Return the [X, Y] coordinate for the center point of the cell that contains the specified text.  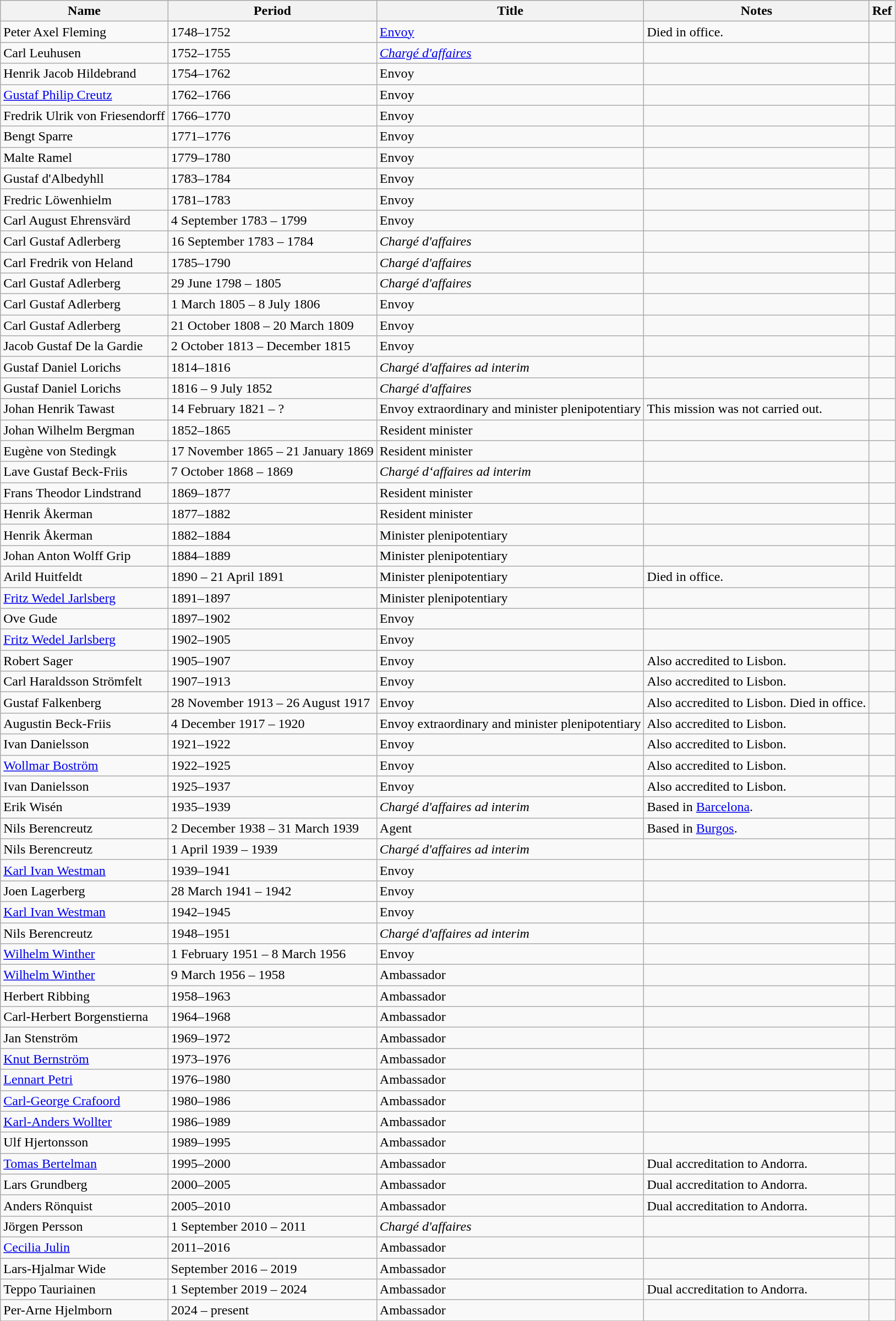
1942–1945 [272, 912]
Karl-Anders Wollter [85, 1122]
Erik Wisén [85, 807]
Period [272, 11]
Chargé d‘affaires ad interim [510, 472]
1897–1902 [272, 619]
1814–1816 [272, 367]
1785–1790 [272, 263]
1922–1925 [272, 765]
Carl August Ehrensvärd [85, 220]
Wollmar Boström [85, 765]
14 February 1821 – ? [272, 409]
1935–1939 [272, 807]
Jörgen Persson [85, 1226]
Lennart Petri [85, 1080]
Also accredited to Lisbon. Died in office. [756, 703]
1939–1941 [272, 870]
1 April 1939 – 1939 [272, 849]
2 October 1813 – December 1815 [272, 346]
Jan Stenström [85, 1038]
2024 – present [272, 1311]
Jacob Gustaf De la Gardie [85, 346]
1816 – 9 July 1852 [272, 388]
Peter Axel Fleming [85, 32]
Fredrik Ulrik von Friesendorff [85, 116]
This mission was not carried out. [756, 409]
7 October 1868 – 1869 [272, 472]
Joen Lagerberg [85, 891]
Knut Bernström [85, 1059]
1989–1995 [272, 1143]
1925–1937 [272, 786]
Herbert Ribbing [85, 996]
1 February 1951 – 8 March 1956 [272, 954]
4 September 1783 – 1799 [272, 220]
Lave Gustaf Beck-Friis [85, 472]
1902–1905 [272, 640]
Arild Huitfeldt [85, 577]
1752–1755 [272, 53]
1969–1972 [272, 1038]
Augustin Beck-Friis [85, 724]
1891–1897 [272, 597]
Cecilia Julin [85, 1247]
1 March 1805 – 8 July 1806 [272, 305]
1890 – 21 April 1891 [272, 577]
1779–1780 [272, 157]
1882–1884 [272, 535]
Per-Arne Hjelmborn [85, 1311]
21 October 1808 – 20 March 1809 [272, 325]
Fredric Löwenhielm [85, 199]
1877–1882 [272, 514]
1766–1770 [272, 116]
2011–2016 [272, 1247]
1976–1980 [272, 1080]
1973–1976 [272, 1059]
Gustaf d'Albedyhll [85, 178]
Robert Sager [85, 661]
1980–1986 [272, 1101]
Bengt Sparre [85, 137]
Ove Gude [85, 619]
Teppo Tauriainen [85, 1290]
16 September 1783 – 1784 [272, 241]
Name [85, 11]
1948–1951 [272, 933]
1754–1762 [272, 74]
1748–1752 [272, 32]
Johan Wilhelm Bergman [85, 430]
Ulf Hjertonsson [85, 1143]
Tomas Bertelman [85, 1164]
1907–1913 [272, 682]
1869–1877 [272, 493]
1771–1776 [272, 137]
1921–1922 [272, 744]
Ref [882, 11]
1964–1968 [272, 1017]
Based in Barcelona. [756, 807]
Johan Henrik Tawast [85, 409]
2000–2005 [272, 1184]
Agent [510, 828]
1781–1783 [272, 199]
1762–1766 [272, 95]
29 June 1798 – 1805 [272, 284]
28 November 1913 – 26 August 1917 [272, 703]
2005–2010 [272, 1205]
Lars Grundberg [85, 1184]
Carl-George Crafoord [85, 1101]
Henrik Jacob Hildebrand [85, 74]
Title [510, 11]
1995–2000 [272, 1164]
4 December 1917 – 1920 [272, 724]
1958–1963 [272, 996]
Johan Anton Wolff Grip [85, 556]
Anders Rönquist [85, 1205]
Lars-Hjalmar Wide [85, 1268]
9 March 1956 – 1958 [272, 975]
1884–1889 [272, 556]
28 March 1941 – 1942 [272, 891]
Malte Ramel [85, 157]
Frans Theodor Lindstrand [85, 493]
Carl-Herbert Borgenstierna [85, 1017]
2 December 1938 – 31 March 1939 [272, 828]
Carl Haraldsson Strömfelt [85, 682]
Carl Leuhusen [85, 53]
Notes [756, 11]
1852–1865 [272, 430]
Eugène von Stedingk [85, 451]
September 2016 – 2019 [272, 1268]
Gustaf Philip Creutz [85, 95]
17 November 1865 – 21 January 1869 [272, 451]
1783–1784 [272, 178]
Carl Fredrik von Heland [85, 263]
1986–1989 [272, 1122]
1 September 2019 – 2024 [272, 1290]
Based in Burgos. [756, 828]
Gustaf Falkenberg [85, 703]
1 September 2010 – 2011 [272, 1226]
1905–1907 [272, 661]
